Provide the (x, y) coordinate of the cell's center where the given text is located.  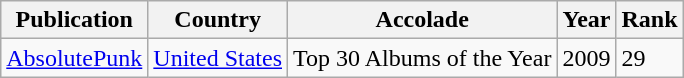
Country (218, 20)
29 (650, 58)
Accolade (422, 20)
Year (586, 20)
Top 30 Albums of the Year (422, 58)
2009 (586, 58)
Publication (74, 20)
AbsolutePunk (74, 58)
Rank (650, 20)
United States (218, 58)
